Find where the given text appears and provide that cell's center as (X, Y) coordinate. 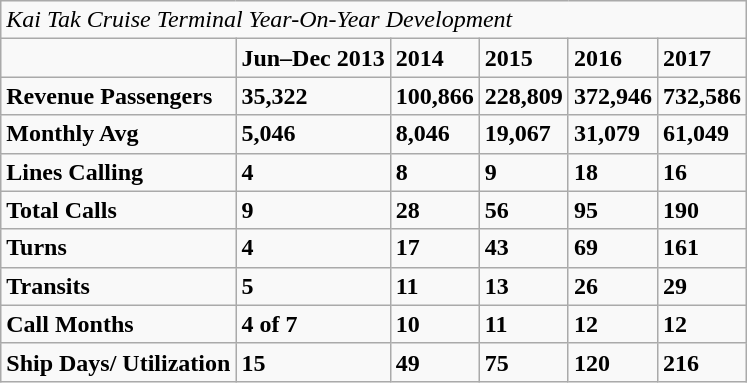
Transits (118, 286)
2015 (524, 58)
17 (434, 248)
16 (702, 172)
56 (524, 210)
5,046 (313, 134)
75 (524, 362)
Kai Tak Cruise Terminal Year-On-Year Development (374, 20)
13 (524, 286)
35,322 (313, 96)
120 (612, 362)
Ship Days/ Utilization (118, 362)
2016 (612, 58)
8,046 (434, 134)
Turns (118, 248)
10 (434, 324)
26 (612, 286)
4 of 7 (313, 324)
19,067 (524, 134)
43 (524, 248)
31,079 (612, 134)
100,866 (434, 96)
69 (612, 248)
95 (612, 210)
8 (434, 172)
372,946 (612, 96)
2017 (702, 58)
5 (313, 286)
Total Calls (118, 210)
61,049 (702, 134)
732,586 (702, 96)
Jun–Dec 2013 (313, 58)
49 (434, 362)
29 (702, 286)
228,809 (524, 96)
2014 (434, 58)
161 (702, 248)
216 (702, 362)
28 (434, 210)
Revenue Passengers (118, 96)
Monthly Avg (118, 134)
Lines Calling (118, 172)
190 (702, 210)
15 (313, 362)
18 (612, 172)
Call Months (118, 324)
